Return the [X, Y] coordinate for the center point of the cell that contains the specified text.  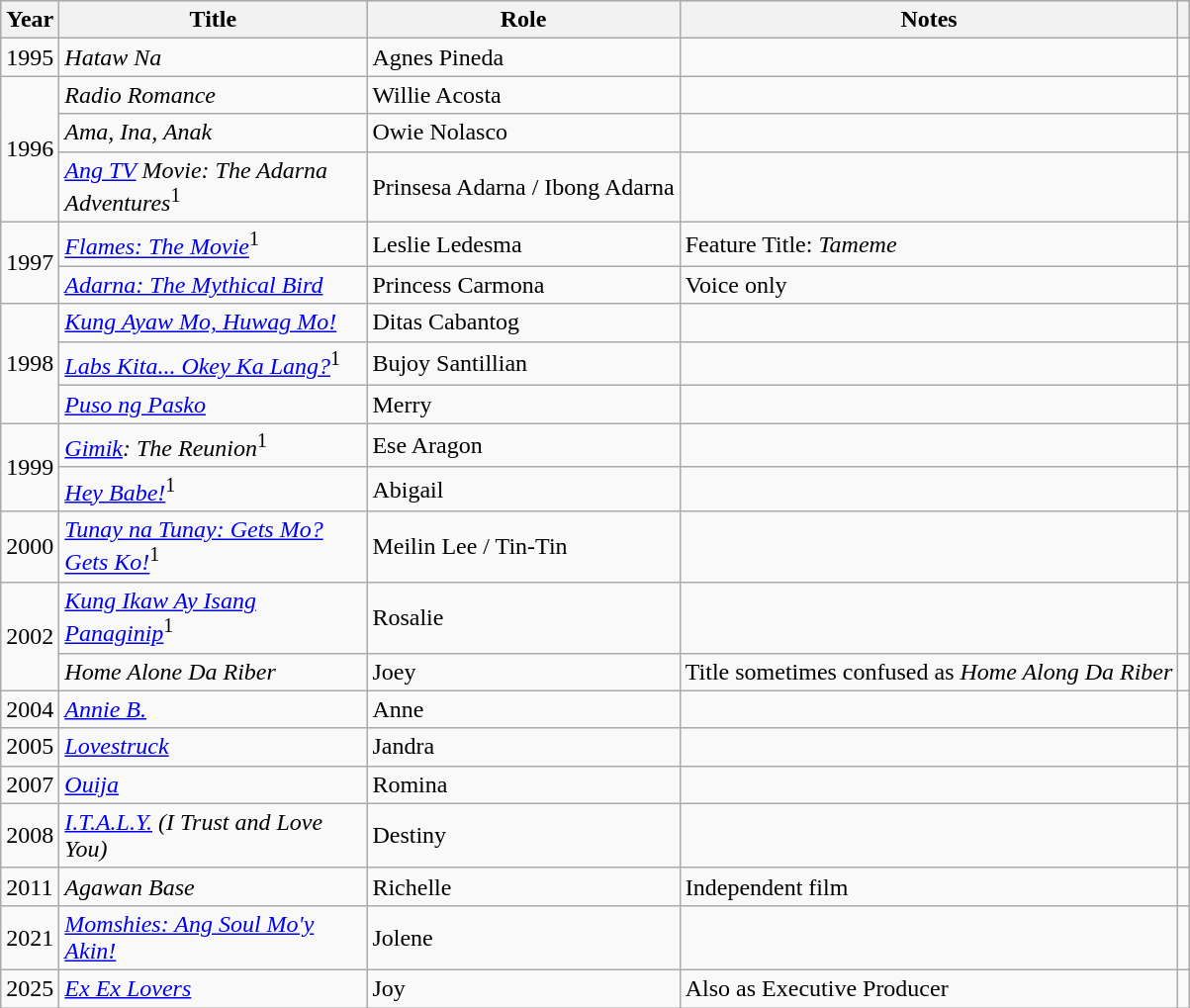
2007 [30, 784]
Princess Carmona [523, 285]
2011 [30, 886]
Role [523, 20]
2008 [30, 835]
Meilin Lee / Tin-Tin [523, 547]
Richelle [523, 886]
Also as Executive Producer [929, 989]
Home Alone Da Riber [214, 672]
Agnes Pineda [523, 57]
Ama, Ina, Anak [214, 133]
Year [30, 20]
Gimik: The Reunion1 [214, 445]
Romina [523, 784]
2005 [30, 747]
Jolene [523, 938]
Ouija [214, 784]
Prinsesa Adarna / Ibong Adarna [523, 187]
Annie B. [214, 709]
Labs Kita... Okey Ka Lang?1 [214, 364]
Merry [523, 405]
Hataw Na [214, 57]
Flames: The Movie1 [214, 245]
Voice only [929, 285]
Radio Romance [214, 95]
Ese Aragon [523, 445]
Destiny [523, 835]
Title sometimes confused as Home Along Da Riber [929, 672]
Kung Ikaw Ay Isang Panaginip1 [214, 618]
2000 [30, 547]
2021 [30, 938]
Jandra [523, 747]
1996 [30, 149]
I.T.A.L.Y. (I Trust and Love You) [214, 835]
Ang TV Movie: The Adarna Adventures1 [214, 187]
Anne [523, 709]
Adarna: The Mythical Bird [214, 285]
Momshies: Ang Soul Mo'y Akin! [214, 938]
Leslie Ledesma [523, 245]
Willie Acosta [523, 95]
Tunay na Tunay: Gets Mo? Gets Ko!1 [214, 547]
Joy [523, 989]
2025 [30, 989]
1995 [30, 57]
Bujoy Santillian [523, 364]
1997 [30, 263]
Ditas Cabantog [523, 322]
Puso ng Pasko [214, 405]
Lovestruck [214, 747]
2002 [30, 637]
Independent film [929, 886]
Abigail [523, 489]
Rosalie [523, 618]
1998 [30, 364]
2004 [30, 709]
Title [214, 20]
Ex Ex Lovers [214, 989]
Joey [523, 672]
1999 [30, 467]
Notes [929, 20]
Hey Babe!1 [214, 489]
Feature Title: Tameme [929, 245]
Agawan Base [214, 886]
Owie Nolasco [523, 133]
Kung Ayaw Mo, Huwag Mo! [214, 322]
